Provide the (x, y) coordinate of the cell's center where the given text is located.  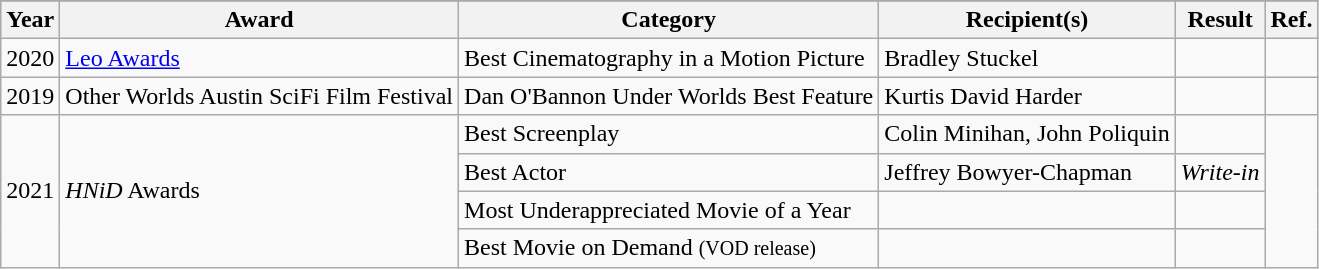
Result (1220, 20)
2020 (30, 58)
Year (30, 20)
Bradley Stuckel (1027, 58)
Colin Minihan, John Poliquin (1027, 134)
Jeffrey Bowyer-Chapman (1027, 172)
Leo Awards (260, 58)
Ref. (1292, 20)
Best Screenplay (669, 134)
Recipient(s) (1027, 20)
Kurtis David Harder (1027, 96)
Most Underappreciated Movie of a Year (669, 210)
Dan O'Bannon Under Worlds Best Feature (669, 96)
Best Movie on Demand (VOD release) (669, 248)
Award (260, 20)
Best Cinematography in a Motion Picture (669, 58)
2021 (30, 191)
Category (669, 20)
Best Actor (669, 172)
Write-in (1220, 172)
Other Worlds Austin SciFi Film Festival (260, 96)
2019 (30, 96)
HNiD Awards (260, 191)
